Scan for the cell matching the given text and deliver its [X, Y] coordinate at center. 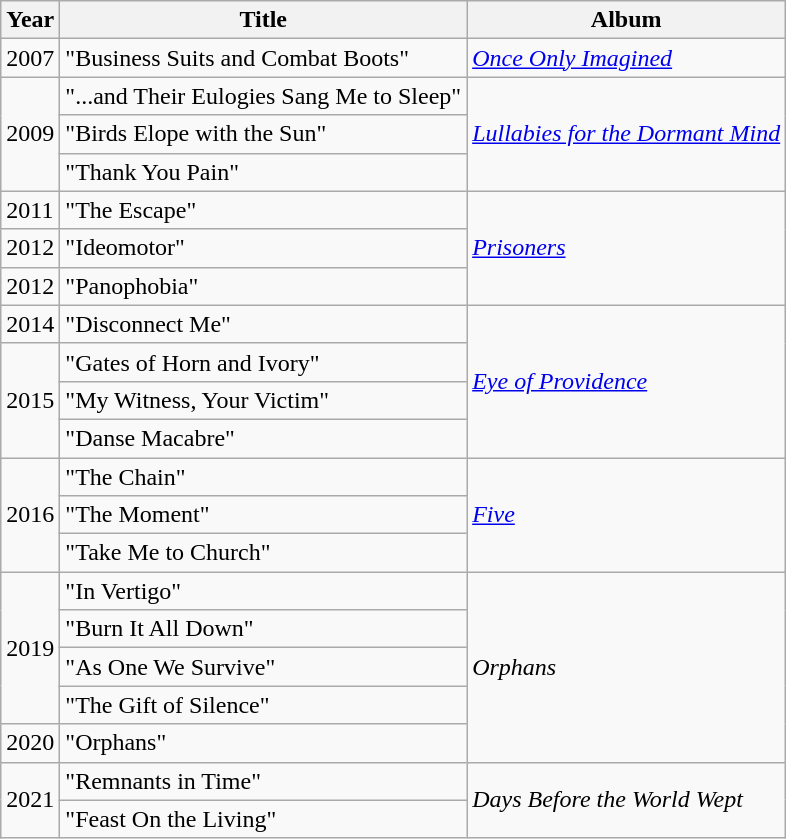
"Burn It All Down" [264, 629]
"Birds Elope with the Sun" [264, 134]
Eye of Providence [626, 381]
"My Witness, Your Victim" [264, 400]
"Panophobia" [264, 286]
Album [626, 20]
2007 [30, 58]
"The Chain" [264, 477]
Days Before the World Wept [626, 800]
"In Vertigo" [264, 591]
2021 [30, 800]
Prisoners [626, 248]
"The Moment" [264, 515]
"Remnants in Time" [264, 781]
"Orphans" [264, 743]
"The Gift of Silence" [264, 705]
"Take Me to Church" [264, 553]
2009 [30, 134]
2014 [30, 324]
Orphans [626, 667]
"Feast On the Living" [264, 819]
Lullabies for the Dormant Mind [626, 134]
"Gates of Horn and Ivory" [264, 362]
2015 [30, 400]
"As One We Survive" [264, 667]
Year [30, 20]
"The Escape" [264, 210]
Title [264, 20]
"Danse Macabre" [264, 438]
"Business Suits and Combat Boots" [264, 58]
2019 [30, 648]
Once Only Imagined [626, 58]
2016 [30, 515]
"Thank You Pain" [264, 172]
2020 [30, 743]
2011 [30, 210]
"Ideomotor" [264, 248]
Five [626, 515]
"Disconnect Me" [264, 324]
"...and Their Eulogies Sang Me to Sleep" [264, 96]
